Return the [X, Y] coordinate for the center point of the cell that contains the specified text.  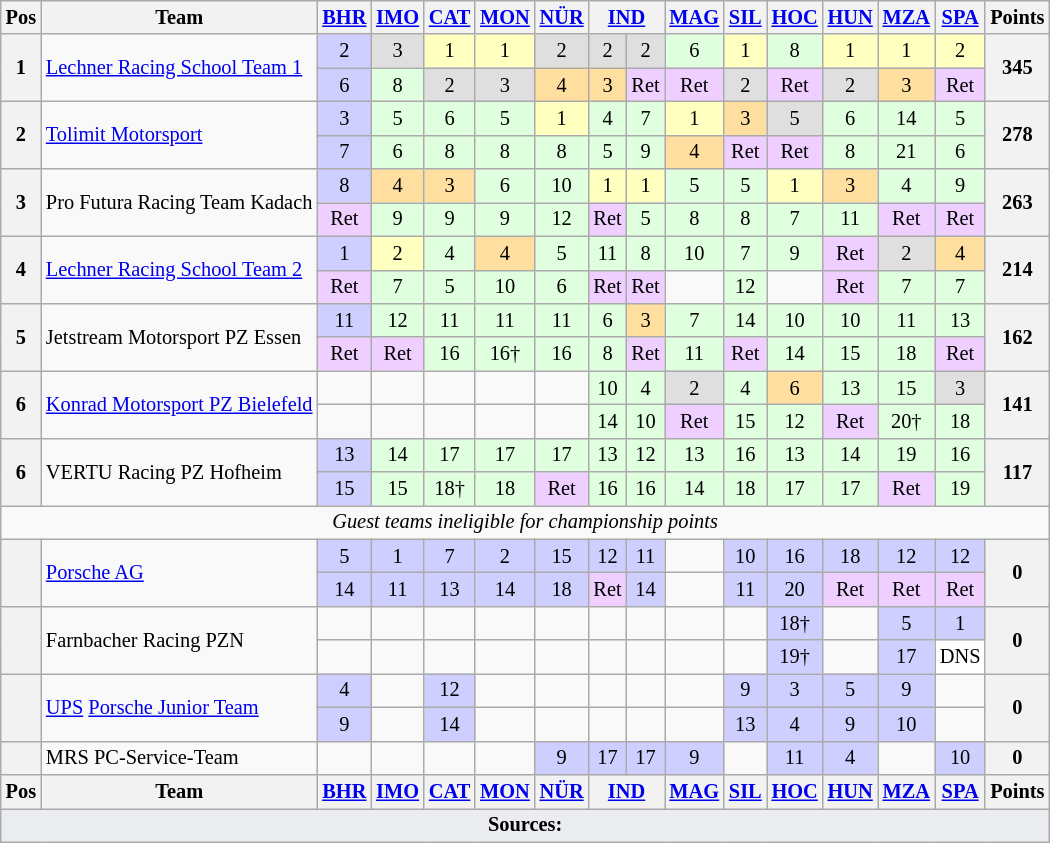
263 [1017, 202]
Konrad Motorsport PZ Bielefeld [179, 404]
Pro Futura Racing Team Kadach [179, 202]
Guest teams ineligible for championship points [526, 522]
Tolimit Motorsport [179, 134]
Sources: [526, 825]
Jetstream Motorsport PZ Essen [179, 336]
MRS PC-Service-Team [179, 758]
Lechner Racing School Team 2 [179, 270]
278 [1017, 134]
21 [906, 152]
141 [1017, 404]
16† [505, 354]
DNS [960, 657]
Farnbacher Racing PZN [179, 640]
214 [1017, 270]
VERTU Racing PZ Hofheim [179, 472]
Porsche AG [179, 572]
Lechner Racing School Team 1 [179, 68]
19† [795, 657]
UPS Porsche Junior Team [179, 706]
20 [795, 589]
20† [906, 421]
117 [1017, 472]
162 [1017, 336]
345 [1017, 68]
